Pinpoint the cell where the given text exists, returning its (X, Y) midpoint coordinate. 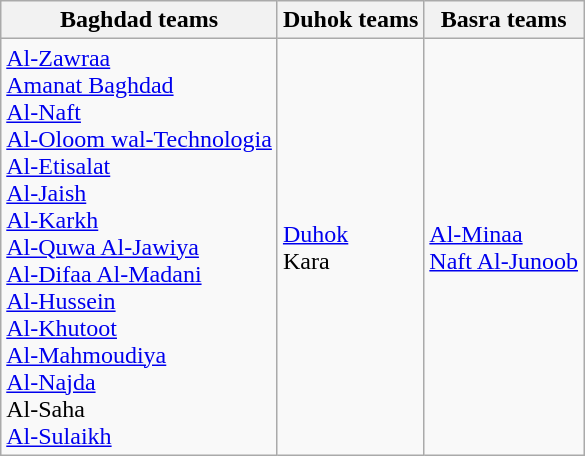
Baghdad teams (140, 20)
DuhokKara (350, 247)
Basra teams (504, 20)
Duhok teams (350, 20)
Al-MinaaNaft Al-Junoob (504, 247)
